Capture the cell that displays the provided text and extract its (x, y) central coordinate. 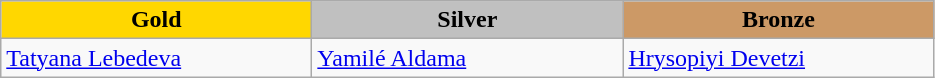
Yamilé Aldama (468, 58)
Hrysopiyi Devetzi (778, 58)
Silver (468, 20)
Gold (156, 20)
Tatyana Lebedeva (156, 58)
Bronze (778, 20)
